Locate the cell with the specified text and output its (x, y) center coordinate. 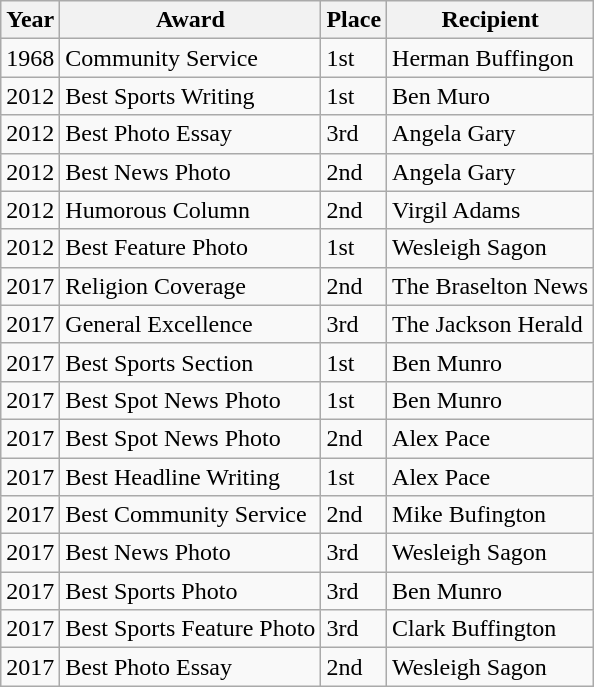
1968 (30, 58)
Mike Bufington (490, 515)
Herman Buffingon (490, 58)
The Braselton News (490, 286)
Virgil Adams (490, 210)
Humorous Column (190, 210)
Best Headline Writing (190, 477)
Place (354, 20)
Ben Muro (490, 96)
The Jackson Herald (490, 324)
Year (30, 20)
Best Sports Section (190, 362)
Best Sports Feature Photo (190, 629)
Award (190, 20)
Religion Coverage (190, 286)
Best Sports Writing (190, 96)
General Excellence (190, 324)
Best Community Service (190, 515)
Clark Buffington (490, 629)
Recipient (490, 20)
Community Service (190, 58)
Best Feature Photo (190, 248)
Best Sports Photo (190, 591)
